Pinpoint the cell where the given text exists, returning its [X, Y] midpoint coordinate. 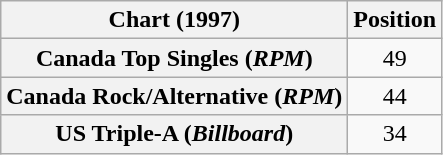
49 [395, 58]
44 [395, 96]
Chart (1997) [174, 20]
Position [395, 20]
US Triple-A (Billboard) [174, 134]
34 [395, 134]
Canada Top Singles (RPM) [174, 58]
Canada Rock/Alternative (RPM) [174, 96]
